Detect which cell encompasses the target text, then output its [x, y] center coordinate. 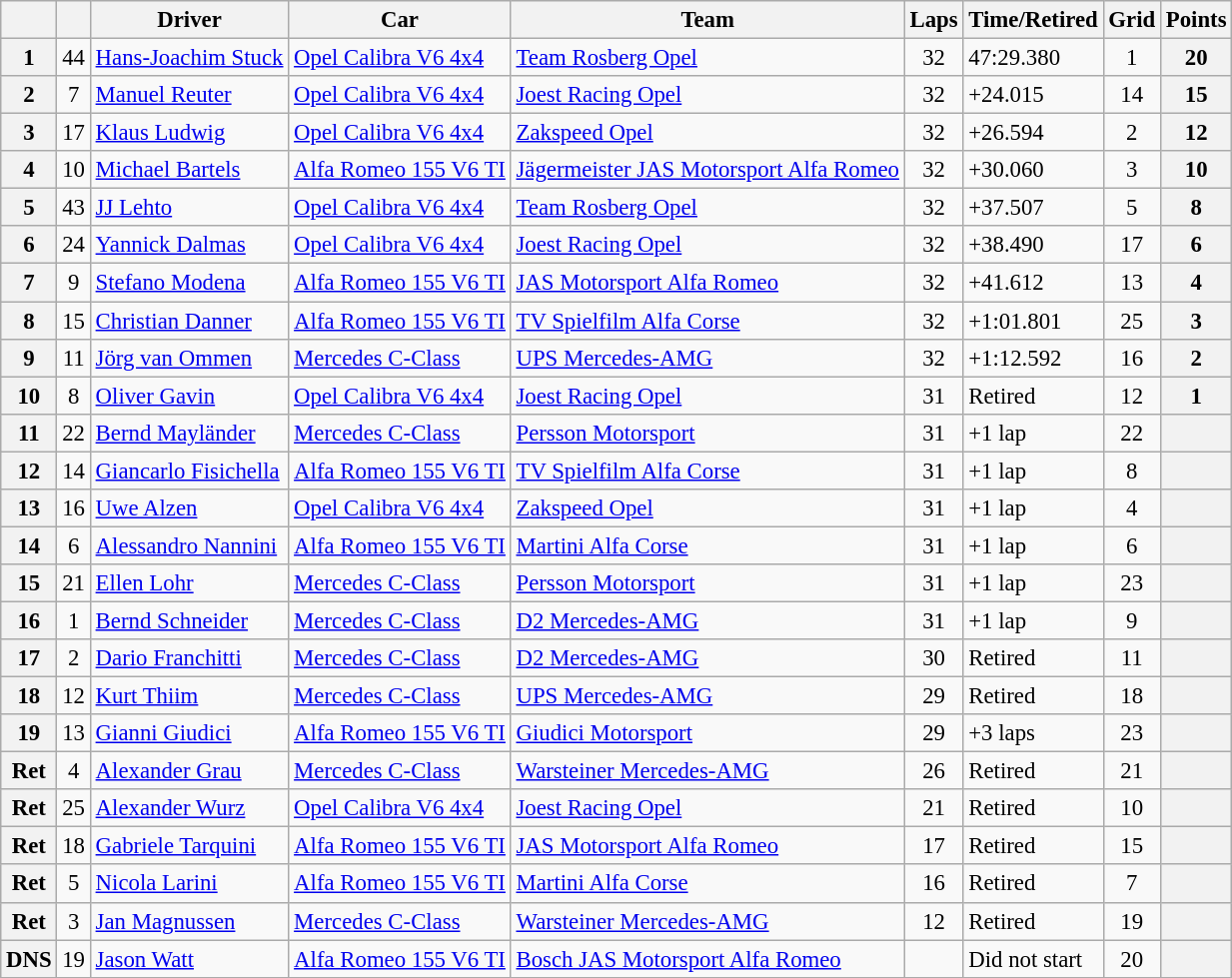
Klaus Ludwig [190, 133]
Hans-Joachim Stuck [190, 58]
+1:01.801 [1033, 321]
JJ Lehto [190, 208]
Car [400, 20]
+24.015 [1033, 95]
Manuel Reuter [190, 95]
Giudici Motorsport [707, 733]
Alexander Wurz [190, 808]
Gianni Giudici [190, 733]
Grid [1131, 20]
+3 laps [1033, 733]
Yannick Dalmas [190, 245]
Bosch JAS Motorsport Alfa Romeo [707, 959]
Team [707, 20]
Bernd Mayländer [190, 433]
+37.507 [1033, 208]
Dario Franchitti [190, 658]
Ellen Lohr [190, 583]
Laps [933, 20]
Jan Magnussen [190, 921]
Alexander Grau [190, 771]
Stefano Modena [190, 283]
Uwe Alzen [190, 508]
Michael Bartels [190, 170]
+26.594 [1033, 133]
30 [933, 658]
Christian Danner [190, 321]
Jägermeister JAS Motorsport Alfa Romeo [707, 170]
Giancarlo Fisichella [190, 471]
47:29.380 [1033, 58]
Kurt Thiim [190, 696]
Jason Watt [190, 959]
+30.060 [1033, 170]
Jörg van Ommen [190, 358]
24 [74, 245]
44 [74, 58]
Did not start [1033, 959]
26 [933, 771]
Nicola Larini [190, 884]
DNS [29, 959]
Time/Retired [1033, 20]
Gabriele Tarquini [190, 846]
Bernd Schneider [190, 620]
Alessandro Nannini [190, 545]
+38.490 [1033, 245]
+41.612 [1033, 283]
Driver [190, 20]
+1:12.592 [1033, 358]
Points [1195, 20]
43 [74, 208]
Oliver Gavin [190, 396]
